From the cell containing the given text, extract its center point as [x, y] coordinate. 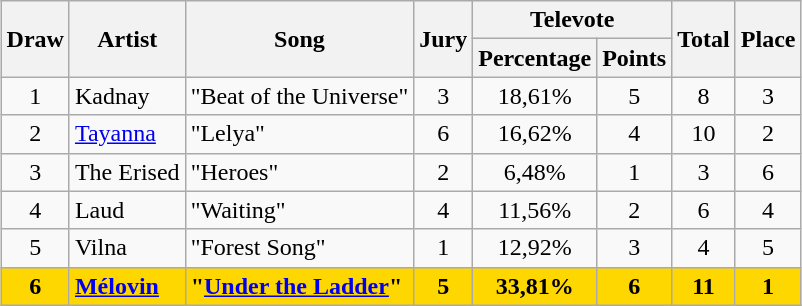
"Heroes" [300, 172]
Place [768, 39]
Tayanna [127, 134]
Jury [444, 39]
"Lelya" [300, 134]
Artist [127, 39]
8 [704, 96]
"Waiting" [300, 210]
10 [704, 134]
16,62% [535, 134]
Total [704, 39]
33,81% [535, 286]
Vilna [127, 248]
Song [300, 39]
Kadnay [127, 96]
Televote [572, 20]
Draw [35, 39]
6,48% [535, 172]
Points [634, 58]
"Beat of the Universe" [300, 96]
12,92% [535, 248]
The Erised [127, 172]
18,61% [535, 96]
Percentage [535, 58]
Mélovin [127, 286]
"Under the Ladder" [300, 286]
11,56% [535, 210]
"Forest Song" [300, 248]
11 [704, 286]
Laud [127, 210]
